Provide the (x, y) coordinate of the cell's center where the given text is located.  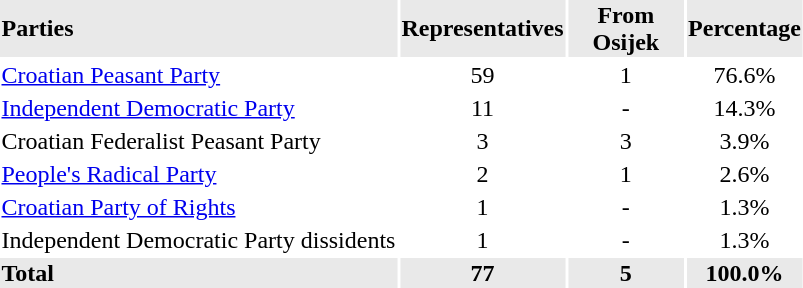
Representatives (482, 28)
76.6% (745, 75)
11 (482, 108)
People's Radical Party (198, 174)
59 (482, 75)
Parties (198, 28)
Croatian Party of Rights (198, 207)
2.6% (745, 174)
3.9% (745, 141)
77 (482, 273)
Independent Democratic Party dissidents (198, 240)
5 (626, 273)
Independent Democratic Party (198, 108)
14.3% (745, 108)
100.0% (745, 273)
Total (198, 273)
Percentage (745, 28)
From Osijek (626, 28)
Croatian Peasant Party (198, 75)
2 (482, 174)
Croatian Federalist Peasant Party (198, 141)
